Detect which cell encompasses the target text, then output its [X, Y] center coordinate. 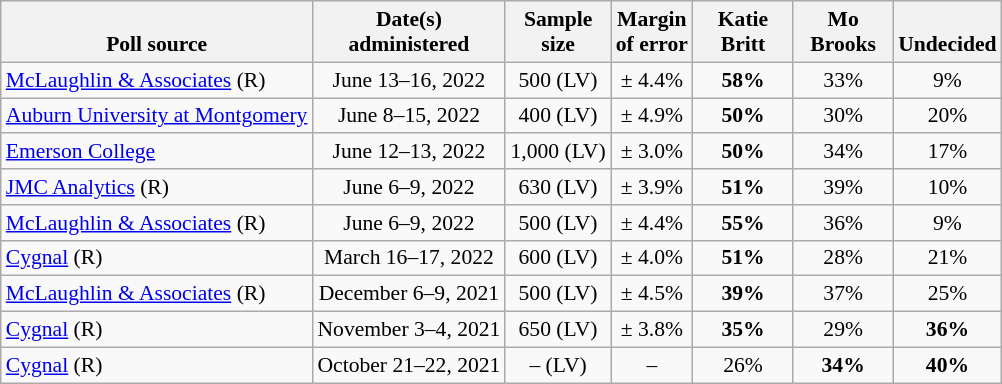
630 (LV) [558, 187]
± 4.0% [652, 258]
33% [843, 80]
20% [947, 116]
400 (LV) [558, 116]
October 21–22, 2021 [408, 365]
21% [947, 258]
600 (LV) [558, 258]
June 13–16, 2022 [408, 80]
Date(s)administered [408, 32]
– [652, 365]
25% [947, 294]
± 4.9% [652, 116]
December 6–9, 2021 [408, 294]
55% [743, 223]
37% [843, 294]
Emerson College [157, 152]
26% [743, 365]
JMC Analytics (R) [157, 187]
1,000 (LV) [558, 152]
± 3.8% [652, 330]
Auburn University at Montgomery [157, 116]
Samplesize [558, 32]
10% [947, 187]
Poll source [157, 32]
± 4.5% [652, 294]
June 12–13, 2022 [408, 152]
58% [743, 80]
KatieBritt [743, 32]
29% [843, 330]
MoBrooks [843, 32]
– (LV) [558, 365]
Marginof error [652, 32]
November 3–4, 2021 [408, 330]
30% [843, 116]
650 (LV) [558, 330]
Undecided [947, 32]
35% [743, 330]
40% [947, 365]
± 3.9% [652, 187]
28% [843, 258]
March 16–17, 2022 [408, 258]
June 8–15, 2022 [408, 116]
± 3.0% [652, 152]
17% [947, 152]
